Capture the cell that displays the provided text and extract its (x, y) central coordinate. 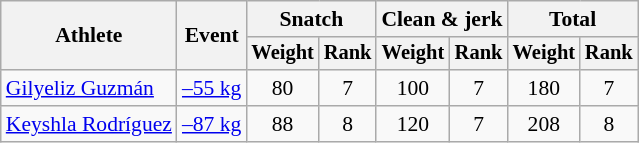
120 (412, 124)
180 (544, 88)
Gilyeliz Guzmán (89, 88)
100 (412, 88)
Event (212, 36)
208 (544, 124)
Clean & jerk (442, 19)
88 (282, 124)
–87 kg (212, 124)
Snatch (311, 19)
–55 kg (212, 88)
Athlete (89, 36)
Total (573, 19)
Keyshla Rodríguez (89, 124)
80 (282, 88)
